Locate the cell with the specified text and output its [x, y] center coordinate. 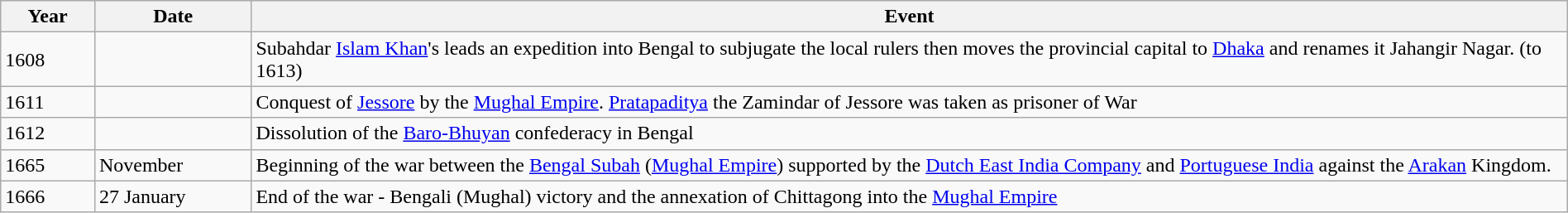
1611 [48, 102]
1612 [48, 133]
End of the war - Bengali (Mughal) victory and the annexation of Chittagong into the Mughal Empire [910, 196]
Dissolution of the Baro-Bhuyan confederacy in Bengal [910, 133]
1666 [48, 196]
Event [910, 17]
November [172, 165]
Year [48, 17]
1665 [48, 165]
Conquest of Jessore by the Mughal Empire. Pratapaditya the Zamindar of Jessore was taken as prisoner of War [910, 102]
27 January [172, 196]
1608 [48, 60]
Date [172, 17]
